Capture the cell that displays the provided text and extract its (x, y) central coordinate. 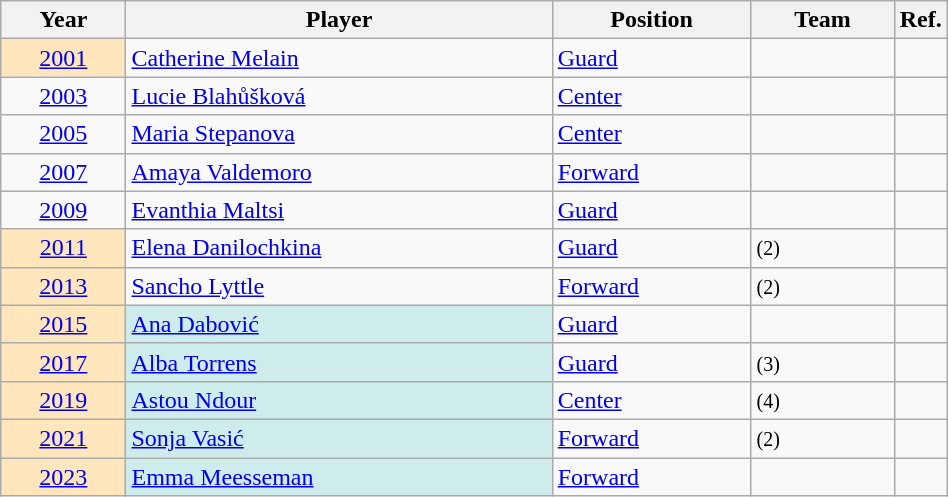
2017 (64, 362)
Sonja Vasić (339, 438)
(3) (822, 362)
Alba Torrens (339, 362)
2023 (64, 477)
Catherine Melain (339, 58)
2009 (64, 210)
Lucie Blahůšková (339, 96)
Astou Ndour (339, 400)
Position (652, 20)
Ana Dabović (339, 324)
Amaya Valdemoro (339, 172)
Year (64, 20)
Maria Stepanova (339, 134)
Sancho Lyttle (339, 286)
2011 (64, 248)
2013 (64, 286)
(4) (822, 400)
2001 (64, 58)
2021 (64, 438)
2007 (64, 172)
Team (822, 20)
Evanthia Maltsi (339, 210)
Elena Danilochkina (339, 248)
2019 (64, 400)
Emma Meesseman (339, 477)
Ref. (920, 20)
2003 (64, 96)
Player (339, 20)
2005 (64, 134)
2015 (64, 324)
